Detect which cell encompasses the target text, then output its [X, Y] center coordinate. 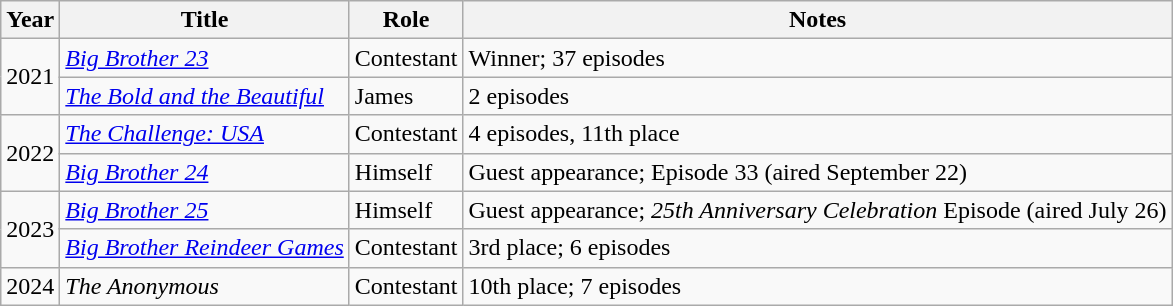
The Bold and the Beautiful [204, 96]
Guest appearance; Episode 33 (aired September 22) [818, 172]
Role [406, 20]
Big Brother 25 [204, 210]
Big Brother 24 [204, 172]
2021 [30, 77]
2022 [30, 153]
Big Brother Reindeer Games [204, 248]
3rd place; 6 episodes [818, 248]
Big Brother 23 [204, 58]
2024 [30, 286]
Winner; 37 episodes [818, 58]
Guest appearance; 25th Anniversary Celebration Episode (aired July 26) [818, 210]
James [406, 96]
Title [204, 20]
10th place; 7 episodes [818, 286]
4 episodes, 11th place [818, 134]
The Challenge: USA [204, 134]
The Anonymous [204, 286]
Notes [818, 20]
2 episodes [818, 96]
Year [30, 20]
2023 [30, 229]
